Detect which cell encompasses the target text, then output its (X, Y) center coordinate. 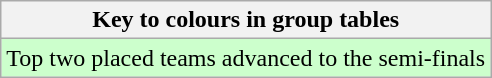
Top two placed teams advanced to the semi-finals (246, 58)
Key to colours in group tables (246, 20)
